Provide the (x, y) coordinate of the cell's center where the given text is located.  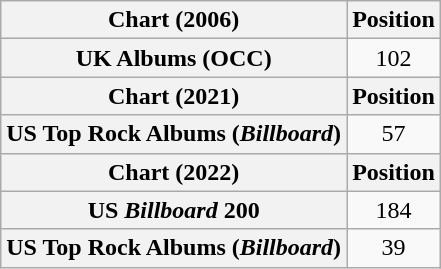
UK Albums (OCC) (174, 58)
US Billboard 200 (174, 210)
Chart (2006) (174, 20)
57 (394, 134)
184 (394, 210)
39 (394, 248)
Chart (2022) (174, 172)
Chart (2021) (174, 96)
102 (394, 58)
